Determine the (x, y) coordinate at the center of the cell enclosing the given text.  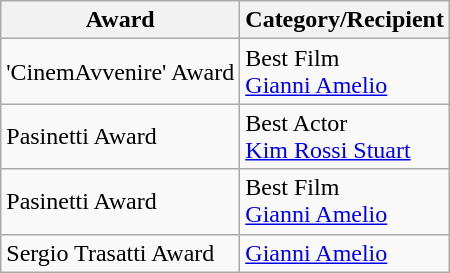
Category/Recipient (345, 20)
'CinemAvvenire' Award (120, 72)
Gianni Amelio (345, 253)
Sergio Trasatti Award (120, 253)
Best ActorKim Rossi Stuart (345, 136)
Award (120, 20)
